Provide the (X, Y) coordinate of the cell's center where the given text is located.  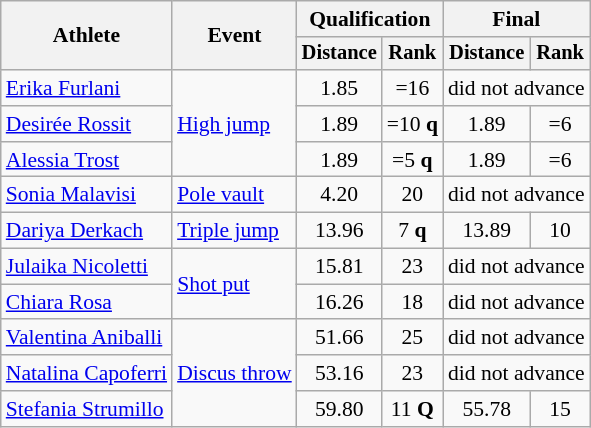
Qualification (370, 19)
55.78 (486, 409)
Event (234, 36)
Dariya Derkach (86, 231)
High jump (234, 124)
16.26 (340, 302)
53.16 (340, 373)
Desirée Rossit (86, 124)
25 (412, 338)
13.96 (340, 231)
59.80 (340, 409)
Pole vault (234, 195)
Natalina Capoferri (86, 373)
Stefania Strumillo (86, 409)
Erika Furlani (86, 88)
20 (412, 195)
=5 q (412, 160)
15.81 (340, 267)
Final (516, 19)
51.66 (340, 338)
Athlete (86, 36)
=10 q (412, 124)
4.20 (340, 195)
Shot put (234, 284)
=16 (412, 88)
Discus throw (234, 374)
Sonia Malavisi (86, 195)
7 q (412, 231)
10 (560, 231)
15 (560, 409)
13.89 (486, 231)
Julaika Nicoletti (86, 267)
Chiara Rosa (86, 302)
18 (412, 302)
1.85 (340, 88)
11 Q (412, 409)
Valentina Aniballi (86, 338)
Alessia Trost (86, 160)
Triple jump (234, 231)
